Scan for the cell matching the given text and deliver its [X, Y] coordinate at center. 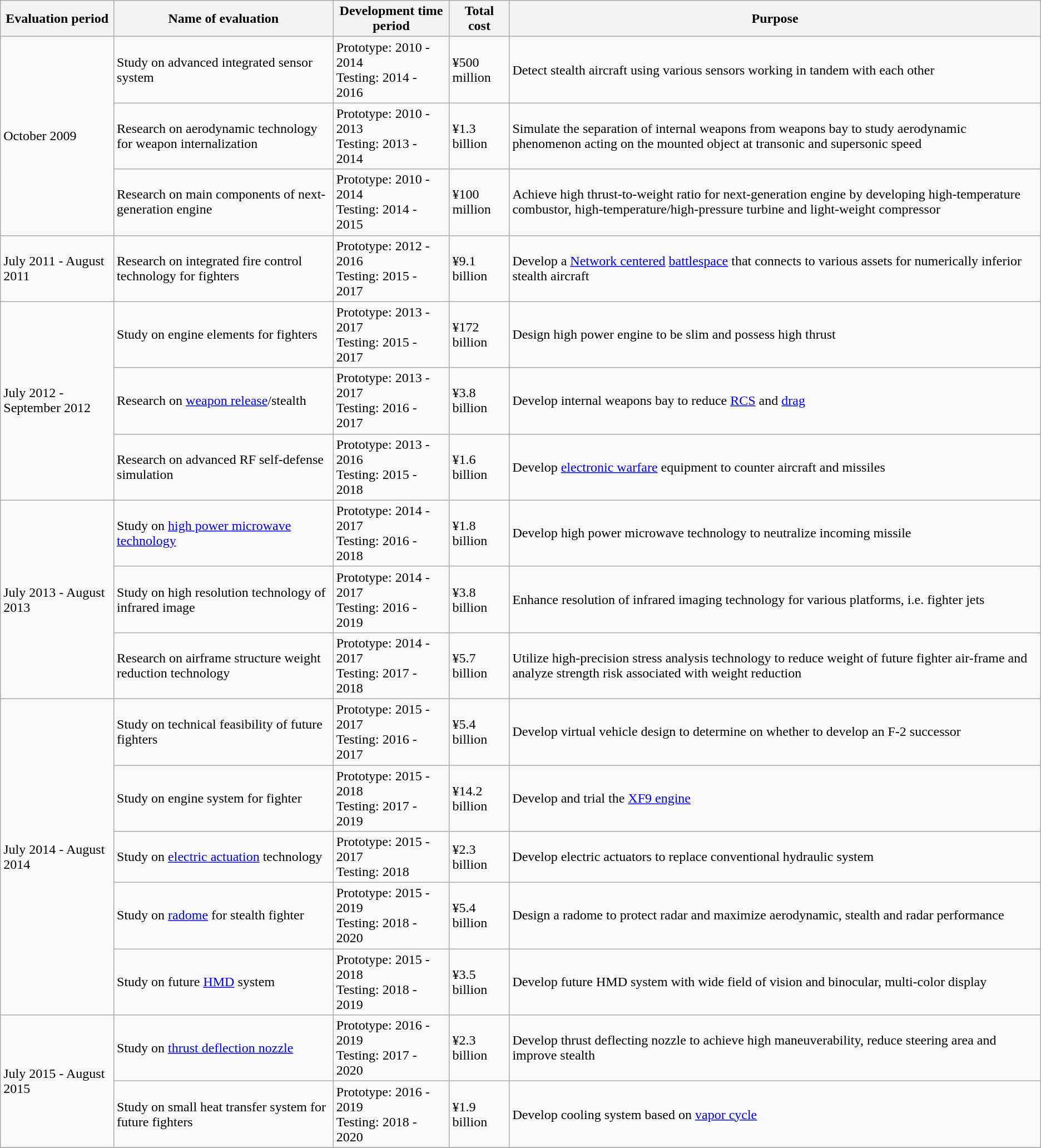
July 2013 - August 2013 [57, 600]
¥9.1 billion [479, 268]
Name of evaluation [224, 19]
Prototype: 2010 - 2014Testing: 2014 - 2015 [391, 202]
Study on engine elements for fighters [224, 335]
October 2009 [57, 136]
Research on aerodynamic technology for weapon internalization [224, 136]
Study on high resolution technology of infrared image [224, 600]
Research on weapon release/stealth [224, 400]
Prototype: 2015 - 2019Testing: 2018 - 2020 [391, 916]
Purpose [775, 19]
Prototype: 2016 - 2019Testing: 2018 - 2020 [391, 1115]
July 2011 - August 2011 [57, 268]
Develop future HMD system with wide field of vision and binocular, multi-color display [775, 982]
¥14.2 billion [479, 799]
Design high power engine to be slim and possess high thrust [775, 335]
Study on radome for stealth fighter [224, 916]
Study on thrust deflection nozzle [224, 1048]
Enhance resolution of infrared imaging technology for various platforms, i.e. fighter jets [775, 600]
Research on advanced RF self-defense simulation [224, 467]
Detect stealth aircraft using various sensors working in tandem with each other [775, 70]
Study on technical feasibility of future fighters [224, 732]
Research on main components of next-generation engine [224, 202]
¥1.3 billion [479, 136]
Total cost [479, 19]
Develop electric actuators to replace conventional hydraulic system [775, 857]
Prototype: 2016 - 2019Testing: 2017 - 2020 [391, 1048]
Design a radome to protect radar and maximize aerodynamic, stealth and radar performance [775, 916]
Prototype: 2013 - 2017Testing: 2016 - 2017 [391, 400]
Research on airframe structure weight reduction technology [224, 665]
Develop thrust deflecting nozzle to achieve high maneuverability, reduce steering area and improve stealth [775, 1048]
¥1.8 billion [479, 533]
¥100 million [479, 202]
Research on integrated fire control technology for fighters [224, 268]
Study on advanced integrated sensor system [224, 70]
Study on small heat transfer system for future fighters [224, 1115]
Prototype: 2013 - 2017Testing: 2015 - 2017 [391, 335]
Study on future HMD system [224, 982]
Prototype: 2015 - 2017Testing: 2016 - 2017 [391, 732]
Develop virtual vehicle design to determine on whether to develop an F-2 successor [775, 732]
¥500 million [479, 70]
Prototype: 2013 - 2016Testing: 2015 - 2018 [391, 467]
Develop electronic warfare equipment to counter aircraft and missiles [775, 467]
Prototype: 2010 - 2013Testing: 2013 - 2014 [391, 136]
¥172 billion [479, 335]
Study on engine system for fighter [224, 799]
Prototype: 2010 - 2014Testing: 2014 - 2016 [391, 70]
July 2015 - August 2015 [57, 1081]
July 2012 - September 2012 [57, 400]
¥1.9 billion [479, 1115]
¥3.5 billion [479, 982]
Develop internal weapons bay to reduce RCS and drag [775, 400]
July 2014 - August 2014 [57, 857]
Develop cooling system based on vapor cycle [775, 1115]
Prototype: 2015 - 2018Testing: 2018 - 2019 [391, 982]
¥1.6 billion [479, 467]
Prototype: 2014 - 2017 Testing: 2016 - 2018 [391, 533]
Prototype: 2015 - 2018Testing: 2017 - 2019 [391, 799]
Prototype: 2014 - 2017Testing: 2017 - 2018 [391, 665]
Development time period [391, 19]
Evaluation period [57, 19]
Study on electric actuation technology [224, 857]
Study on high power microwave technology [224, 533]
Develop high power microwave technology to neutralize incoming missile [775, 533]
Prototype: 2015 - 2017Testing: 2018 [391, 857]
Prototype: 2012 - 2016Testing: 2015 - 2017 [391, 268]
Develop and trial the XF9 engine [775, 799]
Develop a Network centered battlespace that connects to various assets for numerically inferior stealth aircraft [775, 268]
¥5.7 billion [479, 665]
Prototype: 2014 - 2017Testing: 2016 - 2019 [391, 600]
